Provide the [X, Y] coordinate of the cell's center where the given text is located.  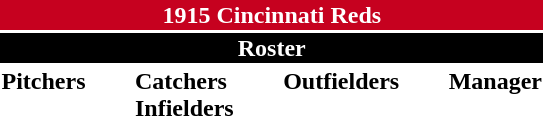
1915 Cincinnati Reds [272, 15]
Roster [272, 48]
